Provide the [X, Y] coordinate of the cell's center where the given text is located.  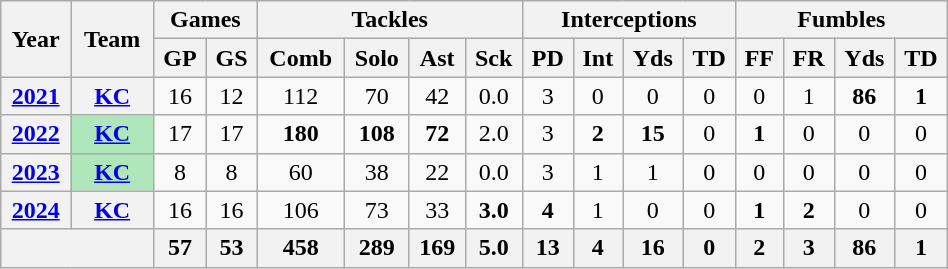
Year [36, 39]
PD [548, 58]
108 [376, 134]
Comb [300, 58]
2.0 [494, 134]
Solo [376, 58]
180 [300, 134]
Interceptions [628, 20]
Sck [494, 58]
Ast [437, 58]
22 [437, 172]
Tackles [390, 20]
FR [808, 58]
53 [232, 248]
458 [300, 248]
Games [206, 20]
Int [598, 58]
33 [437, 210]
12 [232, 96]
38 [376, 172]
Team [112, 39]
5.0 [494, 248]
2024 [36, 210]
13 [548, 248]
72 [437, 134]
2022 [36, 134]
42 [437, 96]
70 [376, 96]
GP [180, 58]
57 [180, 248]
289 [376, 248]
3.0 [494, 210]
73 [376, 210]
2023 [36, 172]
FF [759, 58]
Fumbles [841, 20]
106 [300, 210]
GS [232, 58]
169 [437, 248]
60 [300, 172]
112 [300, 96]
15 [653, 134]
2021 [36, 96]
